Identify which cell holds the provided text, then report its (X, Y) central coordinate. 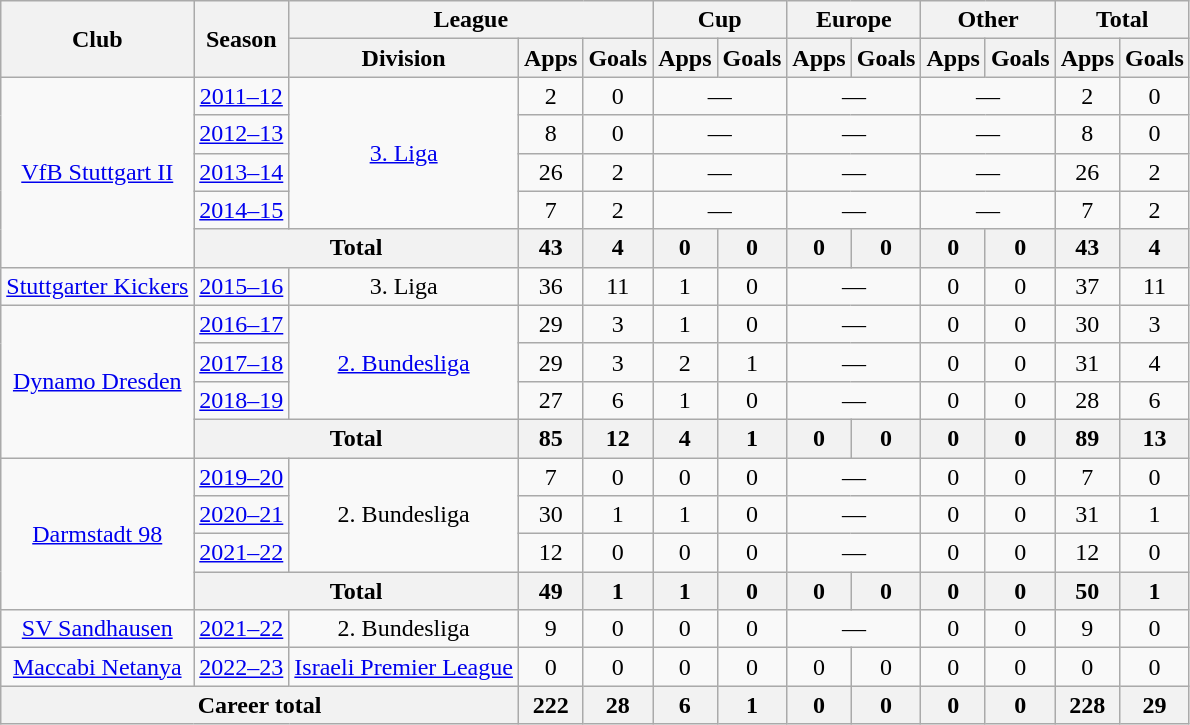
2019–20 (242, 477)
27 (550, 400)
2012–13 (242, 134)
36 (550, 286)
37 (1087, 286)
50 (1087, 591)
Career total (260, 705)
2020–21 (242, 515)
2011–12 (242, 96)
Other (988, 20)
SV Sandhausen (98, 629)
Season (242, 39)
2016–17 (242, 324)
Maccabi Netanya (98, 667)
49 (550, 591)
Club (98, 39)
2015–16 (242, 286)
Israeli Premier League (404, 667)
228 (1087, 705)
Stuttgarter Kickers (98, 286)
85 (550, 438)
VfB Stuttgart II (98, 172)
2022–23 (242, 667)
89 (1087, 438)
Darmstadt 98 (98, 534)
2014–15 (242, 210)
Dynamo Dresden (98, 381)
Europe (854, 20)
League (471, 20)
Cup (720, 20)
222 (550, 705)
Division (404, 58)
2013–14 (242, 172)
13 (1155, 438)
2018–19 (242, 400)
2017–18 (242, 362)
